From the cell containing the given text, extract its center point as (x, y) coordinate. 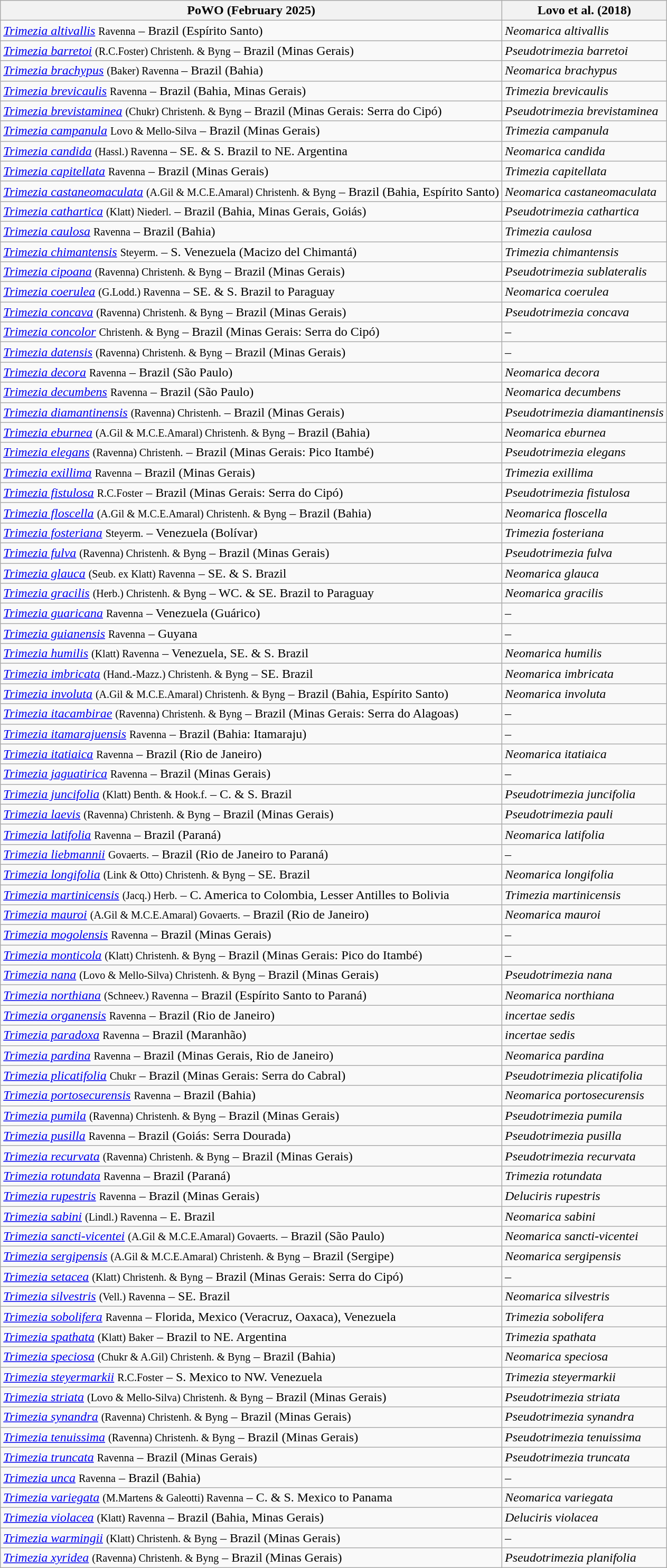
Trimezia pusilla Ravenna – Brazil (Goiás: Serra Dourada) (251, 1136)
Trimezia concolor Christenh. & Byng – Brazil (Minas Gerais: Serra do Cipó) (251, 332)
Neomarica glauca (584, 573)
Pseudotrimezia synandra (584, 1417)
Trimezia rotundata (584, 1176)
Trimezia striata (Lovo & Mello-Silva) Christenh. & Byng – Brazil (Minas Gerais) (251, 1397)
Trimezia fulva (Ravenna) Christenh. & Byng – Brazil (Minas Gerais) (251, 553)
Trimezia castaneomaculata (A.Gil & M.C.E.Amaral) Christenh. & Byng – Brazil (Bahia, Espírito Santo) (251, 191)
Trimezia fosteriana (584, 533)
Trimezia sancti-vicentei (A.Gil & M.C.E.Amaral) Govaerts. – Brazil (São Paulo) (251, 1236)
Trimezia laevis (Ravenna) Christenh. & Byng – Brazil (Minas Gerais) (251, 814)
Trimezia fistulosa R.C.Foster – Brazil (Minas Gerais: Serra do Cipó) (251, 493)
Pseudotrimezia elegans (584, 452)
Neomarica silvestris (584, 1297)
Trimezia rupestris Ravenna – Brazil (Minas Gerais) (251, 1196)
Trimezia floscella (A.Gil & M.C.E.Amaral) Christenh. & Byng – Brazil (Bahia) (251, 513)
Trimezia itacambirae (Ravenna) Christenh. & Byng – Brazil (Minas Gerais: Serra do Alagoas) (251, 714)
Pseudotrimezia nana (584, 975)
Trimezia spathata (584, 1337)
Trimezia guianensis Ravenna – Guyana (251, 634)
Trimezia cathartica (Klatt) Niederl. – Brazil (Bahia, Minas Gerais, Goiás) (251, 211)
PoWO (February 2025) (251, 11)
Trimezia decumbens Ravenna – Brazil (São Paulo) (251, 392)
Trimezia synandra (Ravenna) Christenh. & Byng – Brazil (Minas Gerais) (251, 1417)
Trimezia paradoxa Ravenna – Brazil (Maranhão) (251, 1035)
Neomarica decumbens (584, 392)
Trimezia humilis (Klatt) Ravenna – Venezuela, SE. & S. Brazil (251, 654)
Pseudotrimezia pusilla (584, 1136)
Pseudotrimezia plicatifolia (584, 1075)
Neomarica sancti-vicentei (584, 1236)
Trimezia chimantensis Steyerm. – S. Venezuela (Macizo del Chimantá) (251, 252)
Trimezia tenuissima (Ravenna) Christenh. & Byng – Brazil (Minas Gerais) (251, 1437)
Trimezia sobolifera (584, 1317)
Neomarica candida (584, 151)
Neomarica portosecurensis (584, 1095)
Neomarica humilis (584, 654)
Trimezia steyermarkii R.C.Foster – S. Mexico to NW. Venezuela (251, 1377)
Trimezia exillima (584, 473)
Trimezia sergipensis (A.Gil & M.C.E.Amaral) Christenh. & Byng – Brazil (Sergipe) (251, 1257)
Neomarica itatiaica (584, 754)
Trimezia campanula (584, 131)
Trimezia variegata (M.Martens & Galeotti) Ravenna – C. & S. Mexico to Panama (251, 1497)
Trimezia brachypus (Baker) Ravenna – Brazil (Bahia) (251, 71)
Trimezia martinicensis (Jacq.) Herb. – C. America to Colombia, Lesser Antilles to Bolivia (251, 895)
Neomarica latifolia (584, 834)
Trimezia chimantensis (584, 252)
Trimezia involuta (A.Gil & M.C.E.Amaral) Christenh. & Byng – Brazil (Bahia, Espírito Santo) (251, 694)
Trimezia itatiaica Ravenna – Brazil (Rio de Janeiro) (251, 754)
Trimezia elegans (Ravenna) Christenh. – Brazil (Minas Gerais: Pico Itambé) (251, 452)
Pseudotrimezia pumila (584, 1116)
Trimezia gracilis (Herb.) Christenh. & Byng – WC. & SE. Brazil to Paraguay (251, 593)
Trimezia concava (Ravenna) Christenh. & Byng – Brazil (Minas Gerais) (251, 312)
Pseudotrimezia pauli (584, 814)
Pseudotrimezia sublateralis (584, 272)
Trimezia recurvata (Ravenna) Christenh. & Byng – Brazil (Minas Gerais) (251, 1156)
Neomarica pardina (584, 1055)
Trimezia longifolia (Link & Otto) Christenh. & Byng – SE. Brazil (251, 874)
Neomarica gracilis (584, 593)
Trimezia liebmannii Govaerts. – Brazil (Rio de Janeiro to Paraná) (251, 854)
Trimezia brevistaminea (Chukr) Christenh. & Byng – Brazil (Minas Gerais: Serra do Cipó) (251, 111)
Trimezia diamantinensis (Ravenna) Christenh. – Brazil (Minas Gerais) (251, 412)
Neomarica sergipensis (584, 1257)
Trimezia guaricana Ravenna – Venezuela (Guárico) (251, 613)
Neomarica involuta (584, 694)
Trimezia organensis Ravenna – Brazil (Rio de Janeiro) (251, 1015)
Neomarica castaneomaculata (584, 191)
Trimezia pardina Ravenna – Brazil (Minas Gerais, Rio de Janeiro) (251, 1055)
Pseudotrimezia recurvata (584, 1156)
Trimezia jaguatirica Ravenna – Brazil (Minas Gerais) (251, 774)
Trimezia altivallis Ravenna – Brazil (Espírito Santo) (251, 31)
Trimezia capitellata Ravenna – Brazil (Minas Gerais) (251, 171)
Deluciris violacea (584, 1517)
Trimezia spathata (Klatt) Baker – Brazil to NE. Argentina (251, 1337)
Trimezia violacea (Klatt) Ravenna – Brazil (Bahia, Minas Gerais) (251, 1517)
Trimezia steyermarkii (584, 1377)
Neomarica coerulea (584, 292)
Trimezia decora Ravenna – Brazil (São Paulo) (251, 372)
Neomarica variegata (584, 1497)
Pseudotrimezia juncifolia (584, 794)
Trimezia xyridea (Ravenna) Christenh. & Byng – Brazil (Minas Gerais) (251, 1558)
Trimezia sobolifera Ravenna – Florida, Mexico (Veracruz, Oaxaca), Venezuela (251, 1317)
Trimezia capitellata (584, 171)
Pseudotrimezia striata (584, 1397)
Trimezia truncata Ravenna – Brazil (Minas Gerais) (251, 1457)
Trimezia datensis (Ravenna) Christenh. & Byng – Brazil (Minas Gerais) (251, 352)
Trimezia juncifolia (Klatt) Benth. & Hook.f. – C. & S. Brazil (251, 794)
Trimezia cipoana (Ravenna) Christenh. & Byng – Brazil (Minas Gerais) (251, 272)
Trimezia speciosa (Chukr & A.Gil) Christenh. & Byng – Brazil (Bahia) (251, 1357)
Neomarica sabini (584, 1216)
Pseudotrimezia concava (584, 312)
Pseudotrimezia barretoi (584, 51)
Pseudotrimezia cathartica (584, 211)
Neomarica altivallis (584, 31)
Trimezia itamarajuensis Ravenna – Brazil (Bahia: Itamaraju) (251, 734)
Neomarica northiana (584, 995)
Trimezia glauca (Seub. ex Klatt) Ravenna – SE. & S. Brazil (251, 573)
Trimezia eburnea (A.Gil & M.C.E.Amaral) Christenh. & Byng – Brazil (Bahia) (251, 432)
Neomarica speciosa (584, 1357)
Trimezia mogolensis Ravenna – Brazil (Minas Gerais) (251, 935)
Lovo et al. (2018) (584, 11)
Trimezia imbricata (Hand.-Mazz.) Christenh. & Byng – SE. Brazil (251, 674)
Neomarica decora (584, 372)
Pseudotrimezia brevistaminea (584, 111)
Neomarica eburnea (584, 432)
Trimezia coerulea (G.Lodd.) Ravenna – SE. & S. Brazil to Paraguay (251, 292)
Trimezia pumila (Ravenna) Christenh. & Byng – Brazil (Minas Gerais) (251, 1116)
Pseudotrimezia diamantinensis (584, 412)
Trimezia exillima Ravenna – Brazil (Minas Gerais) (251, 473)
Trimezia barretoi (R.C.Foster) Christenh. & Byng – Brazil (Minas Gerais) (251, 51)
Neomarica imbricata (584, 674)
Trimezia campanula Lovo & Mello-Silva – Brazil (Minas Gerais) (251, 131)
Neomarica mauroi (584, 915)
Pseudotrimezia fistulosa (584, 493)
Trimezia caulosa (584, 231)
Trimezia warmingii (Klatt) Christenh. & Byng – Brazil (Minas Gerais) (251, 1538)
Trimezia portosecurensis Ravenna – Brazil (Bahia) (251, 1095)
Neomarica floscella (584, 513)
Trimezia caulosa Ravenna – Brazil (Bahia) (251, 231)
Trimezia plicatifolia Chukr – Brazil (Minas Gerais: Serra do Cabral) (251, 1075)
Trimezia latifolia Ravenna – Brazil (Paraná) (251, 834)
Trimezia brevicaulis Ravenna – Brazil (Bahia, Minas Gerais) (251, 91)
Trimezia sabini (Lindl.) Ravenna – E. Brazil (251, 1216)
Trimezia monticola (Klatt) Christenh. & Byng – Brazil (Minas Gerais: Pico do Itambé) (251, 955)
Trimezia fosteriana Steyerm. – Venezuela (Bolívar) (251, 533)
Trimezia martinicensis (584, 895)
Trimezia rotundata Ravenna – Brazil (Paraná) (251, 1176)
Trimezia nana (Lovo & Mello-Silva) Christenh. & Byng – Brazil (Minas Gerais) (251, 975)
Trimezia setacea (Klatt) Christenh. & Byng – Brazil (Minas Gerais: Serra do Cipó) (251, 1277)
Pseudotrimezia truncata (584, 1457)
Pseudotrimezia planifolia (584, 1558)
Trimezia unca Ravenna – Brazil (Bahia) (251, 1477)
Trimezia candida (Hassl.) Ravenna – SE. & S. Brazil to NE. Argentina (251, 151)
Trimezia mauroi (A.Gil & M.C.E.Amaral) Govaerts. – Brazil (Rio de Janeiro) (251, 915)
Trimezia northiana (Schneev.) Ravenna – Brazil (Espírito Santo to Paraná) (251, 995)
Deluciris rupestris (584, 1196)
Trimezia silvestris (Vell.) Ravenna – SE. Brazil (251, 1297)
Pseudotrimezia tenuissima (584, 1437)
Trimezia brevicaulis (584, 91)
Pseudotrimezia fulva (584, 553)
Neomarica brachypus (584, 71)
Neomarica longifolia (584, 874)
